Provide the [X, Y] coordinate of the cell's center where the given text is located.  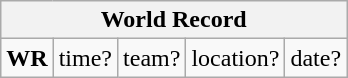
location? [236, 58]
time? [85, 58]
date? [316, 58]
WR [27, 58]
team? [152, 58]
World Record [174, 20]
